Detect which cell encompasses the target text, then output its (x, y) center coordinate. 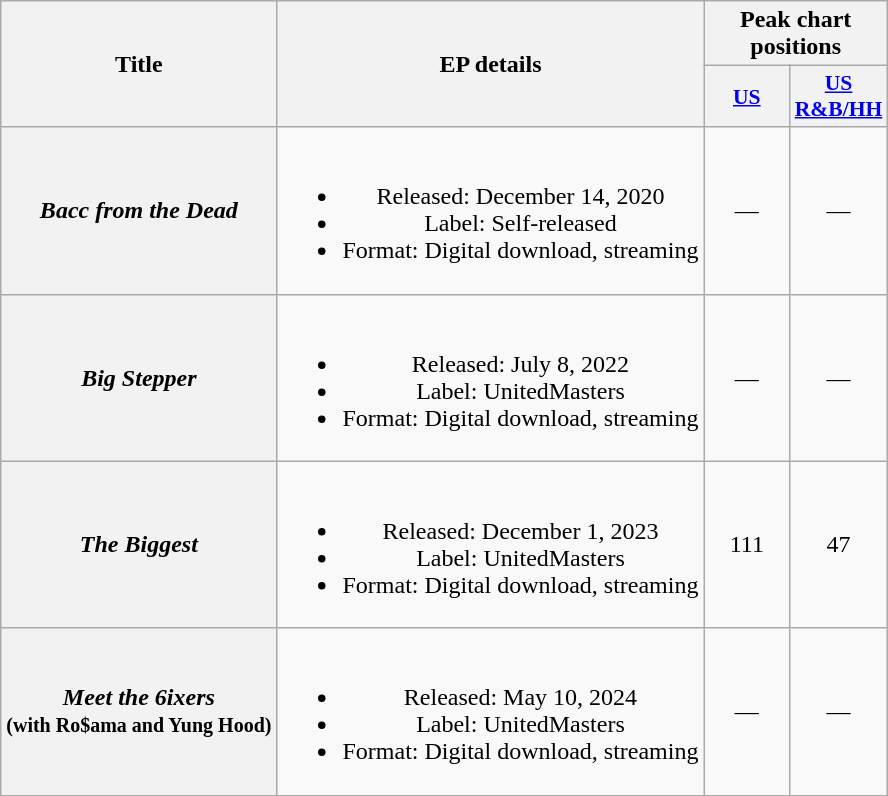
US (747, 96)
Released: December 14, 2020Label: Self-releasedFormat: Digital download, streaming (490, 210)
Bacc from the Dead (139, 210)
Released: May 10, 2024Label: UnitedMastersFormat: Digital download, streaming (490, 712)
47 (839, 544)
Released: July 8, 2022Label: UnitedMastersFormat: Digital download, streaming (490, 378)
Peak chart positions (796, 34)
Released: December 1, 2023Label: UnitedMastersFormat: Digital download, streaming (490, 544)
The Biggest (139, 544)
Big Stepper (139, 378)
111 (747, 544)
USR&B/HH (839, 96)
Title (139, 64)
Meet the 6ixers(with Ro$ama and Yung Hood) (139, 712)
EP details (490, 64)
